Detect which cell encompasses the target text, then output its (X, Y) center coordinate. 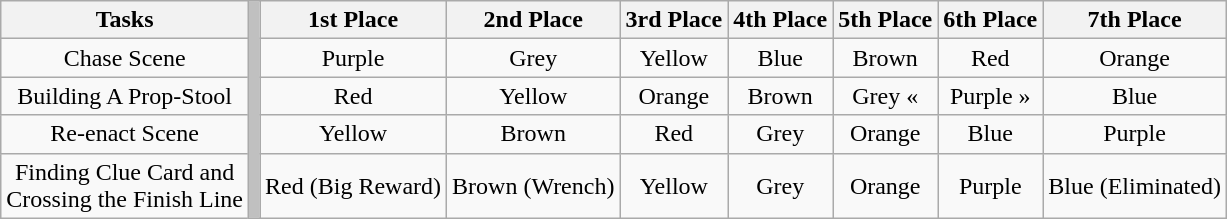
Grey « (886, 96)
Brown (Wrench) (534, 186)
Building A Prop-Stool (125, 96)
Chase Scene (125, 58)
7th Place (1135, 20)
2nd Place (534, 20)
Purple » (990, 96)
Blue (Eliminated) (1135, 186)
6th Place (990, 20)
1st Place (354, 20)
4th Place (780, 20)
Re-enact Scene (125, 134)
Finding Clue Card and Crossing the Finish Line (125, 186)
5th Place (886, 20)
3rd Place (674, 20)
Tasks (125, 20)
Red (Big Reward) (354, 186)
